Output the (X, Y) coordinate of the center of the cell containing the given text.  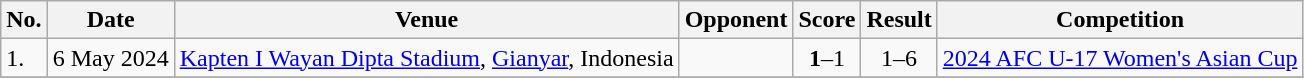
1–1 (827, 58)
Opponent (736, 20)
Result (899, 20)
6 May 2024 (110, 58)
No. (24, 20)
Score (827, 20)
1–6 (899, 58)
1. (24, 58)
2024 AFC U-17 Women's Asian Cup (1120, 58)
Date (110, 20)
Kapten I Wayan Dipta Stadium, Gianyar, Indonesia (426, 58)
Competition (1120, 20)
Venue (426, 20)
